Extract the (x, y) coordinate from the center of the cell holding the provided text.  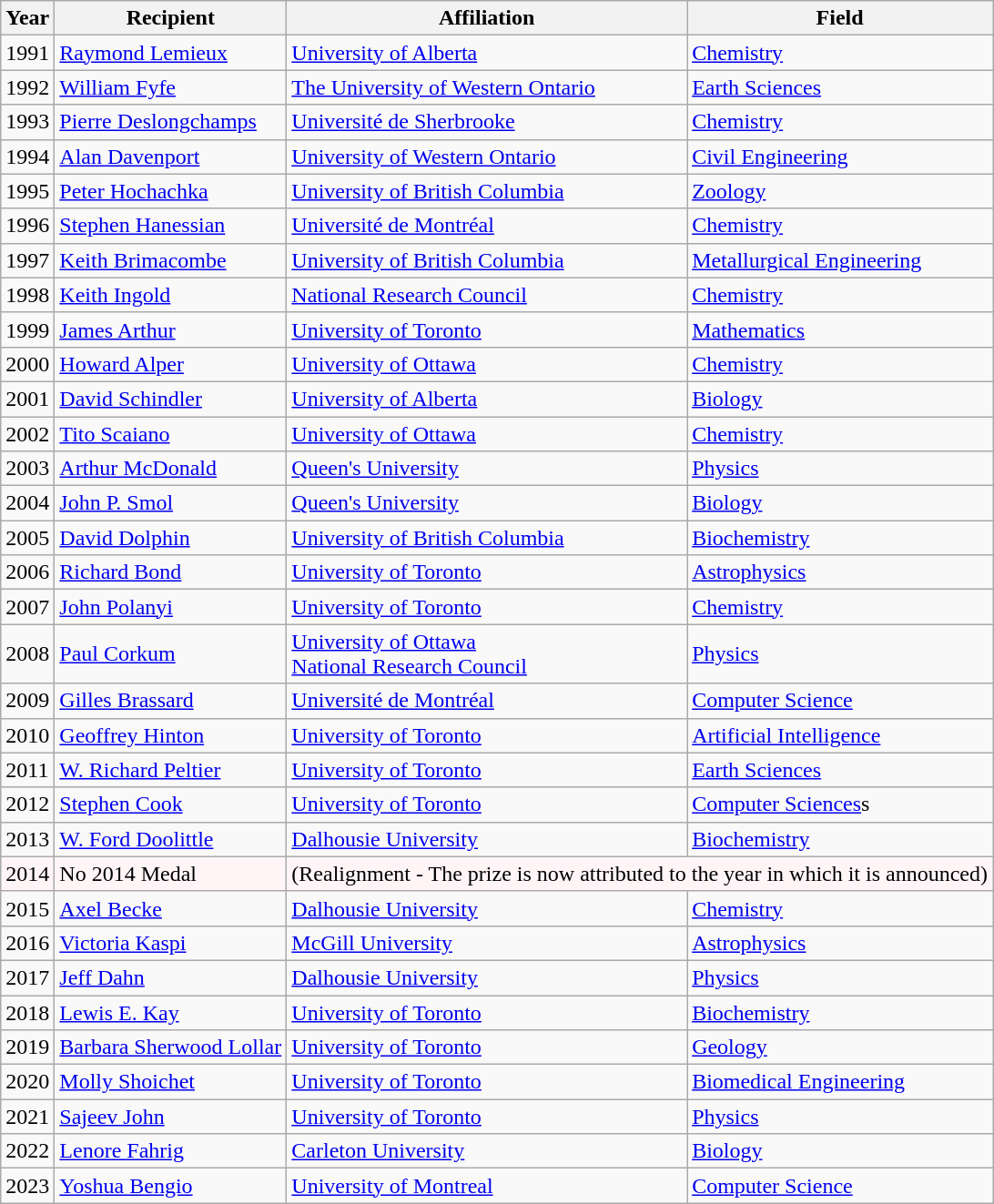
Molly Shoichet (171, 1082)
Peter Hochachka (171, 191)
2019 (27, 1047)
The University of Western Ontario (487, 87)
2017 (27, 977)
2002 (27, 434)
David Dolphin (171, 538)
Yoshua Bengio (171, 1186)
David Schindler (171, 399)
2004 (27, 503)
2000 (27, 364)
Stephen Hanessian (171, 226)
Gilles Brassard (171, 701)
W. Ford Doolittle (171, 839)
Jeff Dahn (171, 977)
Barbara Sherwood Lollar (171, 1047)
Geoffrey Hinton (171, 735)
Lenore Fahrig (171, 1151)
2016 (27, 943)
2020 (27, 1082)
Carleton University (487, 1151)
Artificial Intelligence (840, 735)
Field (840, 18)
2022 (27, 1151)
2010 (27, 735)
2012 (27, 804)
Affiliation (487, 18)
2014 (27, 874)
Biomedical Engineering (840, 1082)
Keith Ingold (171, 295)
2006 (27, 572)
1993 (27, 122)
W. Richard Peltier (171, 770)
2003 (27, 469)
1995 (27, 191)
Richard Bond (171, 572)
1999 (27, 329)
Stephen Cook (171, 804)
2007 (27, 607)
Alan Davenport (171, 157)
James Arthur (171, 329)
No 2014 Medal (171, 874)
Paul Corkum (171, 653)
2021 (27, 1117)
1997 (27, 260)
Mathematics (840, 329)
2008 (27, 653)
1992 (27, 87)
Zoology (840, 191)
2005 (27, 538)
2009 (27, 701)
2013 (27, 839)
Sajeev John (171, 1117)
McGill University (487, 943)
1998 (27, 295)
Year (27, 18)
John Polanyi (171, 607)
Civil Engineering (840, 157)
Geology (840, 1047)
2018 (27, 1013)
Keith Brimacombe (171, 260)
Arthur McDonald (171, 469)
2023 (27, 1186)
1991 (27, 53)
Lewis E. Kay (171, 1013)
Pierre Deslongchamps (171, 122)
2001 (27, 399)
2015 (27, 908)
University of Western Ontario (487, 157)
Metallurgical Engineering (840, 260)
Recipient (171, 18)
William Fyfe (171, 87)
Université de Sherbrooke (487, 122)
Tito Scaiano (171, 434)
(Realignment - The prize is now attributed to the year in which it is announced) (640, 874)
2011 (27, 770)
Victoria Kaspi (171, 943)
University of Montreal (487, 1186)
John P. Smol (171, 503)
1994 (27, 157)
University of OttawaNational Research Council (487, 653)
Howard Alper (171, 364)
National Research Council (487, 295)
1996 (27, 226)
Computer Sciencess (840, 804)
Axel Becke (171, 908)
Raymond Lemieux (171, 53)
